For the text-containing cell, return its midpoint in [X, Y] coordinate format. 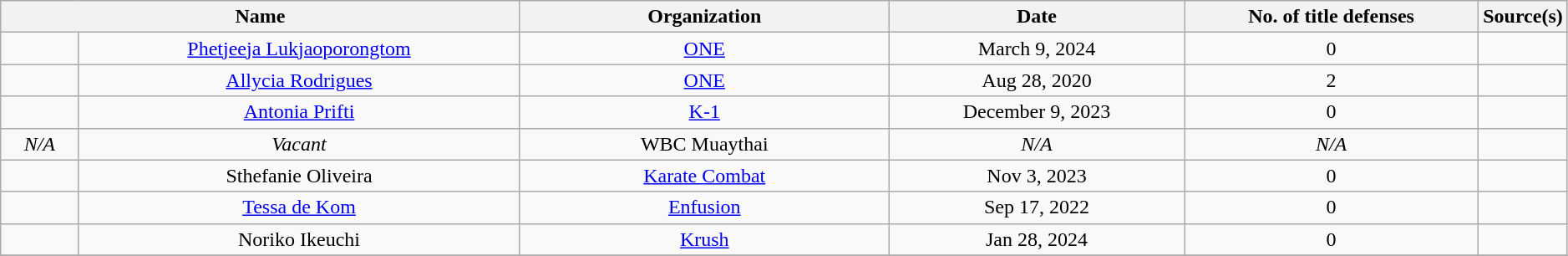
Date [1036, 17]
March 9, 2024 [1036, 49]
WBC Muaythai [704, 144]
Enfusion [704, 207]
Name [261, 17]
Noriko Ikeuchi [299, 239]
Jan 28, 2024 [1036, 239]
No. of title defenses [1332, 17]
Sep 17, 2022 [1036, 207]
Nov 3, 2023 [1036, 176]
K-1 [704, 112]
December 9, 2023 [1036, 112]
Karate Combat [704, 176]
Tessa de Kom [299, 207]
Organization [704, 17]
Phetjeeja Lukjaoporongtom [299, 49]
Aug 28, 2020 [1036, 80]
Krush [704, 239]
2 [1332, 80]
Vacant [299, 144]
Antonia Prifti [299, 112]
Source(s) [1524, 17]
Allycia Rodrigues [299, 80]
Sthefanie Oliveira [299, 176]
